Extract the [X, Y] coordinate from the center of the cell holding the provided text.  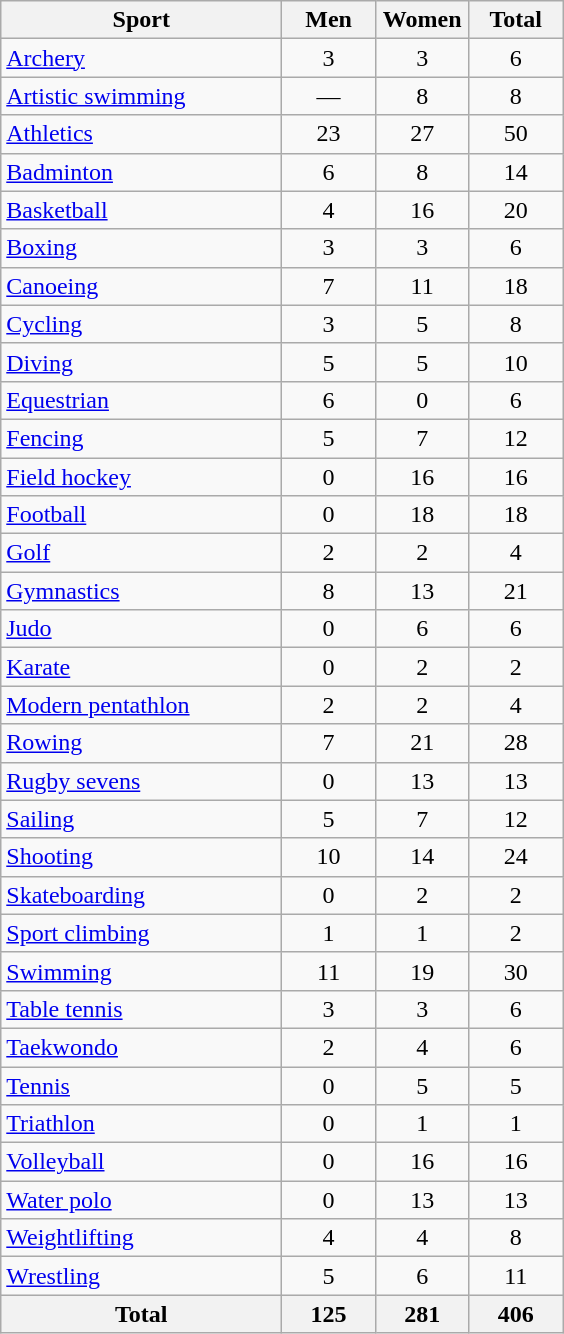
Fencing [142, 438]
Sport [142, 20]
19 [422, 971]
Water polo [142, 1200]
— [329, 96]
Shooting [142, 857]
Canoeing [142, 286]
27 [422, 134]
Judo [142, 629]
Field hockey [142, 477]
Athletics [142, 134]
Diving [142, 362]
Rowing [142, 743]
Basketball [142, 210]
Cycling [142, 324]
Archery [142, 58]
Karate [142, 667]
Volleyball [142, 1162]
Women [422, 20]
Swimming [142, 971]
Tennis [142, 1085]
Equestrian [142, 400]
28 [516, 743]
125 [329, 1314]
Rugby sevens [142, 781]
Badminton [142, 172]
281 [422, 1314]
Golf [142, 553]
Sailing [142, 819]
24 [516, 857]
Skateboarding [142, 895]
30 [516, 971]
Sport climbing [142, 933]
406 [516, 1314]
23 [329, 134]
Taekwondo [142, 1047]
Football [142, 515]
50 [516, 134]
Triathlon [142, 1124]
Table tennis [142, 1009]
Modern pentathlon [142, 705]
Wrestling [142, 1276]
Artistic swimming [142, 96]
Men [329, 20]
Boxing [142, 248]
20 [516, 210]
Weightlifting [142, 1238]
Gymnastics [142, 591]
